Output the [x, y] coordinate of the center of the cell containing the given text.  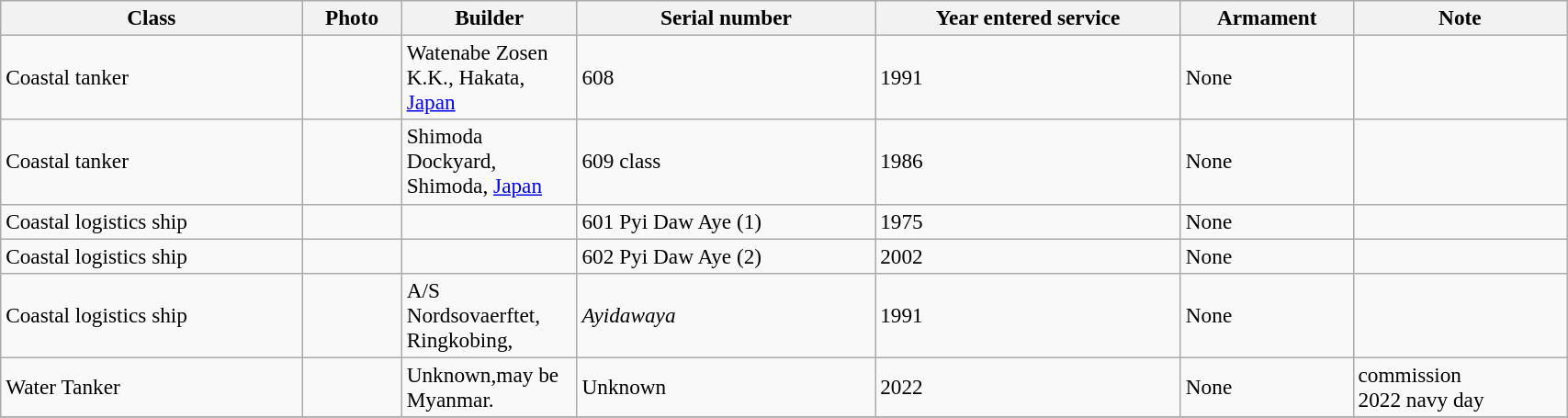
Unknown [726, 388]
Builder [489, 17]
601 Pyi Daw Aye (1) [726, 221]
Serial number [726, 17]
Class [152, 17]
Year entered service [1029, 17]
Unknown,may be Myanmar. [489, 388]
1975 [1029, 221]
Armament [1267, 17]
Watenabe Zosen K.K., Hakata, Japan [489, 77]
602 Pyi Daw Aye (2) [726, 255]
609 class [726, 162]
A/S Nordsovaerftet, Ringkobing, [489, 315]
1986 [1029, 162]
608 [726, 77]
commission2022 navy day [1461, 388]
2022 [1029, 388]
Ayidawaya [726, 315]
Note [1461, 17]
2002 [1029, 255]
Water Tanker [152, 388]
Shimoda Dockyard, Shimoda, Japan [489, 162]
Photo [352, 17]
